Return (X, Y) of the center of cell containing provided text 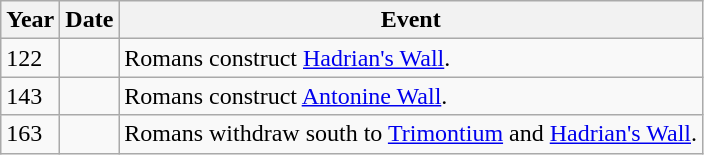
Romans construct Hadrian's Wall. (411, 58)
Romans construct Antonine Wall. (411, 96)
Year (30, 20)
163 (30, 134)
122 (30, 58)
143 (30, 96)
Romans withdraw south to Trimontium and Hadrian's Wall. (411, 134)
Event (411, 20)
Date (90, 20)
